Return (x, y) of the center of cell containing provided text 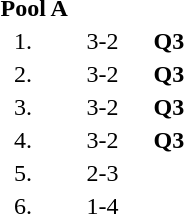
2-3 (102, 173)
